Pinpoint the cell where the given text exists, returning its (X, Y) midpoint coordinate. 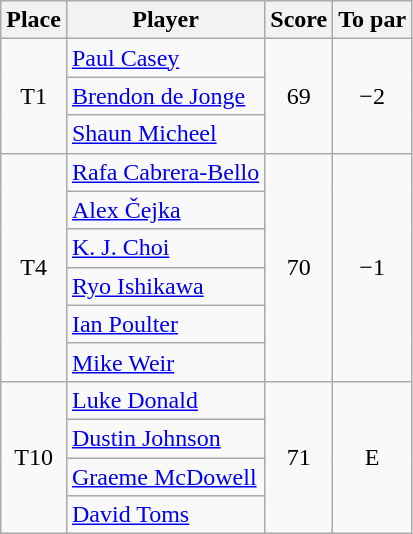
−2 (372, 96)
Graeme McDowell (165, 477)
Brendon de Jonge (165, 96)
David Toms (165, 515)
Player (165, 20)
Alex Čejka (165, 210)
Ryo Ishikawa (165, 286)
K. J. Choi (165, 248)
T10 (34, 457)
71 (299, 457)
70 (299, 267)
Rafa Cabrera-Bello (165, 172)
69 (299, 96)
E (372, 457)
Mike Weir (165, 362)
T1 (34, 96)
Place (34, 20)
To par (372, 20)
−1 (372, 267)
Shaun Micheel (165, 134)
Ian Poulter (165, 324)
Paul Casey (165, 58)
Score (299, 20)
Dustin Johnson (165, 438)
Luke Donald (165, 400)
T4 (34, 267)
